Pinpoint the cell where the given text exists, returning its (x, y) midpoint coordinate. 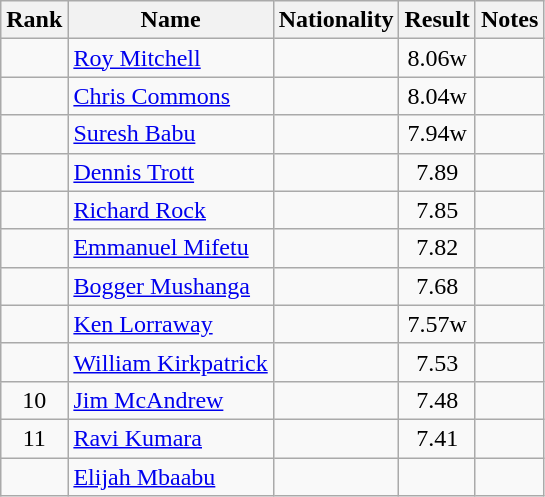
7.41 (437, 438)
7.89 (437, 172)
10 (34, 400)
Rank (34, 20)
8.04w (437, 96)
Jim McAndrew (170, 400)
11 (34, 438)
Emmanuel Mifetu (170, 248)
7.48 (437, 400)
William Kirkpatrick (170, 362)
Ravi Kumara (170, 438)
7.94w (437, 134)
Suresh Babu (170, 134)
Richard Rock (170, 210)
7.85 (437, 210)
Dennis Trott (170, 172)
Bogger Mushanga (170, 286)
7.57w (437, 324)
Elijah Mbaabu (170, 477)
Chris Commons (170, 96)
Ken Lorraway (170, 324)
Name (170, 20)
7.68 (437, 286)
Nationality (336, 20)
7.82 (437, 248)
Roy Mitchell (170, 58)
Notes (509, 20)
Result (437, 20)
8.06w (437, 58)
7.53 (437, 362)
